Extract the (X, Y) coordinate from the center of the cell holding the provided text.  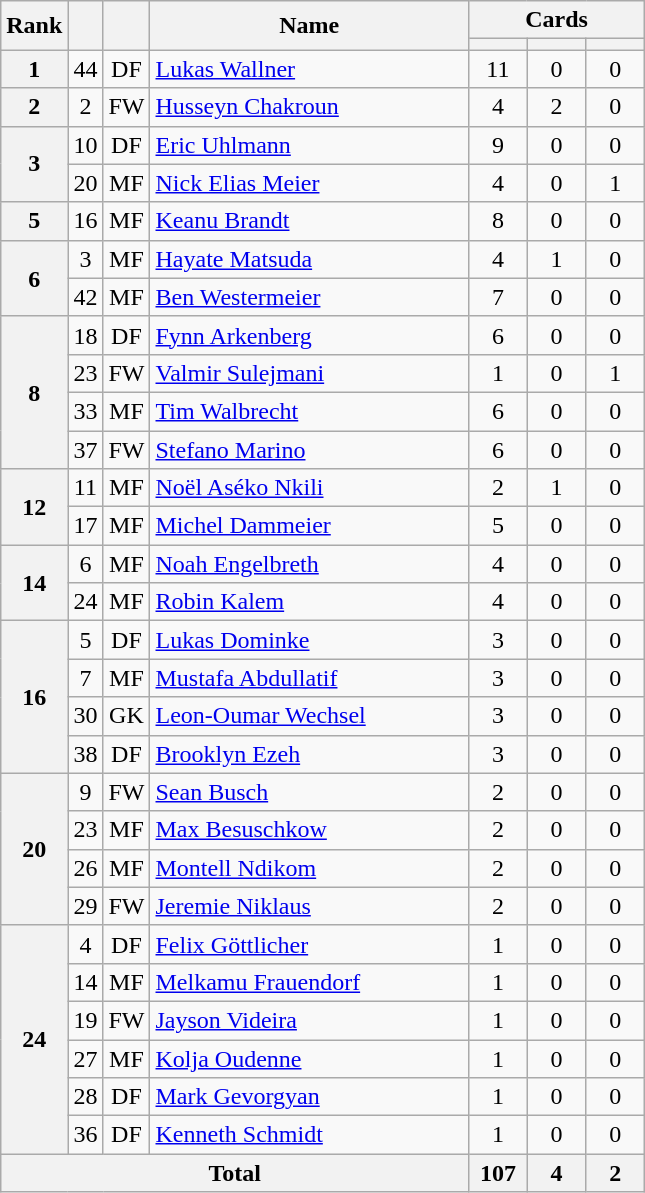
Mustafa Abdullatif (310, 678)
27 (86, 1059)
19 (86, 1020)
Noah Engelbreth (310, 564)
42 (86, 297)
Name (310, 26)
28 (86, 1097)
Leon-Oumar Wechsel (310, 716)
Eric Uhlmann (310, 145)
Felix Göttlicher (310, 944)
26 (86, 868)
Keanu Brandt (310, 221)
Lukas Dominke (310, 640)
Noël Aséko Nkili (310, 488)
Jayson Videira (310, 1020)
Stefano Marino (310, 449)
Total (235, 1173)
Hayate Matsuda (310, 259)
29 (86, 906)
36 (86, 1135)
17 (86, 526)
Melkamu Frauendorf (310, 982)
Jeremie Niklaus (310, 906)
Montell Ndikom (310, 868)
Kenneth Schmidt (310, 1135)
Tim Walbrecht (310, 411)
107 (498, 1173)
Kolja Oudenne (310, 1059)
Fynn Arkenberg (310, 335)
Mark Gevorgyan (310, 1097)
Husseyn Chakroun (310, 107)
18 (86, 335)
Sean Busch (310, 792)
30 (86, 716)
10 (86, 145)
Brooklyn Ezeh (310, 754)
44 (86, 69)
Robin Kalem (310, 602)
33 (86, 411)
12 (34, 507)
38 (86, 754)
Cards (557, 20)
Max Besuschkow (310, 830)
Nick Elias Meier (310, 183)
GK (126, 716)
Ben Westermeier (310, 297)
Valmir Sulejmani (310, 373)
Lukas Wallner (310, 69)
Michel Dammeier (310, 526)
Rank (34, 26)
37 (86, 449)
